Identify which cell holds the provided text, then report its (X, Y) central coordinate. 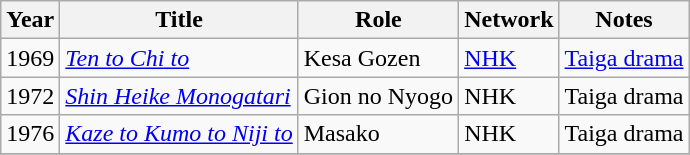
Shin Heike Monogatari (179, 96)
Ten to Chi to (179, 58)
1976 (30, 134)
1969 (30, 58)
Kesa Gozen (378, 58)
Masako (378, 134)
Network (509, 20)
Year (30, 20)
1972 (30, 96)
Title (179, 20)
Notes (624, 20)
Gion no Nyogo (378, 96)
Kaze to Kumo to Niji to (179, 134)
Role (378, 20)
